Locate the cell with the specified text and output its [X, Y] center coordinate. 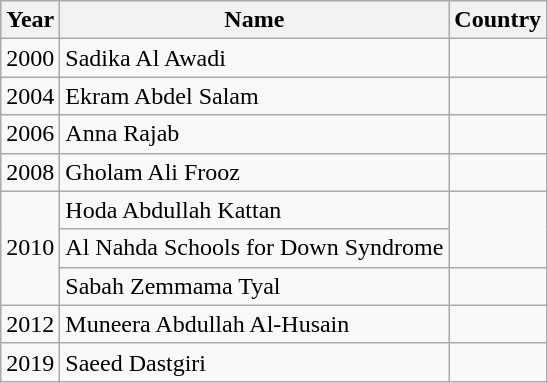
Saeed Dastgiri [254, 362]
Year [30, 20]
Hoda Abdullah Kattan [254, 210]
2008 [30, 172]
2010 [30, 248]
2000 [30, 58]
Al Nahda Schools for Down Syndrome [254, 248]
2012 [30, 324]
Muneera Abdullah Al-Husain [254, 324]
Sabah Zemmama Tyal [254, 286]
Name [254, 20]
2004 [30, 96]
Anna Rajab [254, 134]
Gholam Ali Frooz [254, 172]
2019 [30, 362]
Country [498, 20]
Ekram Abdel Salam [254, 96]
2006 [30, 134]
Sadika Al Awadi [254, 58]
